Identify which cell holds the provided text, then report its [X, Y] central coordinate. 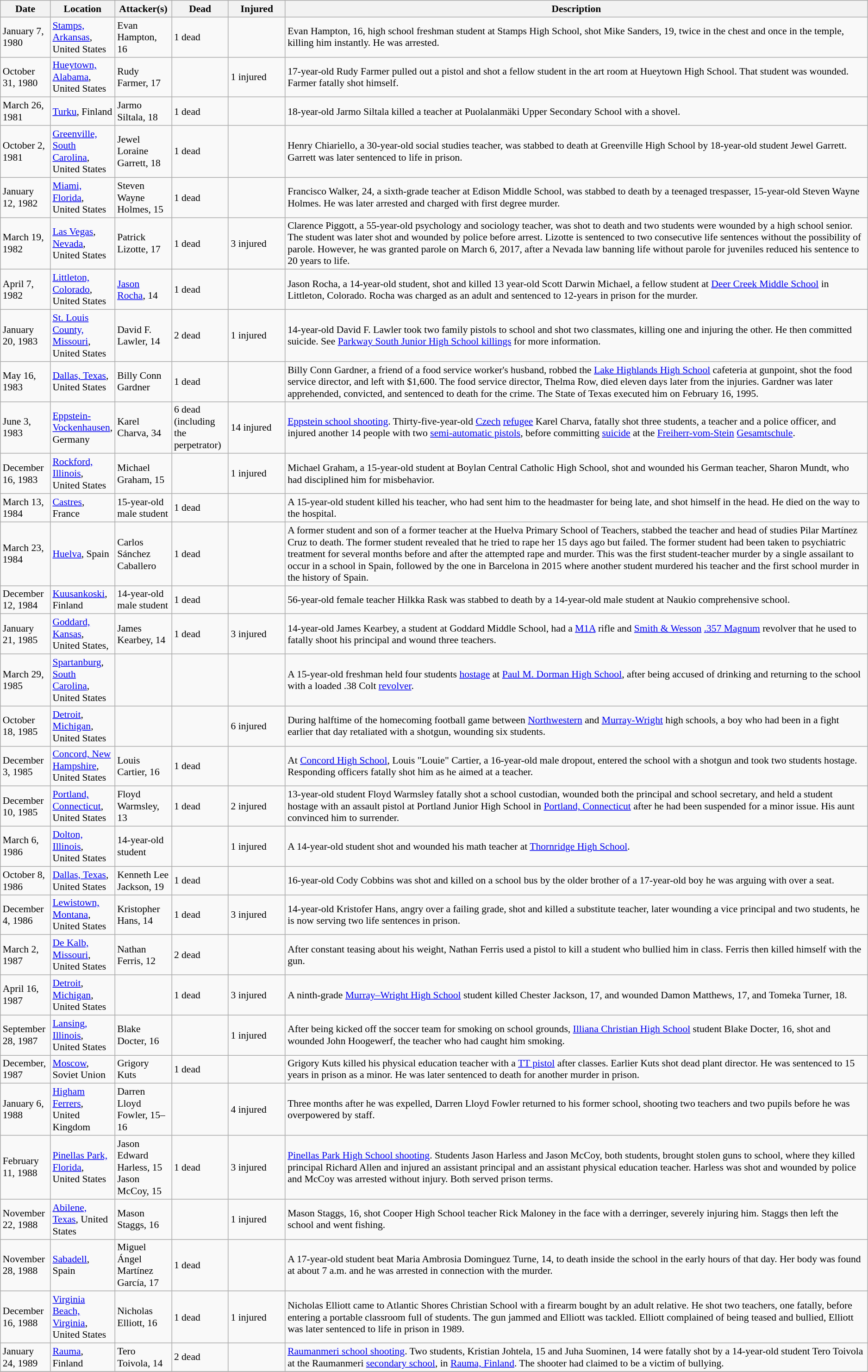
January 24, 1989 [25, 1358]
6 dead (including the perpetrator) [200, 427]
15-year-old male student [144, 507]
Miguel Ángel Martínez García, 17 [144, 1265]
March 23, 1984 [25, 554]
Moscow, Soviet Union [82, 1070]
Jason Edward Harless, 15 Jason McCoy, 15 [144, 1167]
Turku, Finland [82, 111]
Location [82, 9]
Dolton, Illinois, United States [82, 846]
Spartanburg, South Carolina, United States [82, 680]
Billy Conn Gardner [144, 382]
Sabadell, Spain [82, 1265]
November 28, 1988 [25, 1265]
March 2, 1987 [25, 955]
Michael Graham, 15 [144, 474]
March 26, 1981 [25, 111]
Jarmo Siltala, 18 [144, 111]
Kristopher Hans, 14 [144, 915]
March 6, 1986 [25, 846]
A ninth-grade Murray–Wright High School student killed Chester Jackson, 17, and wounded Damon Matthews, 17, and Tomeka Turner, 18. [576, 996]
January 12, 1982 [25, 197]
Rockford, Illinois, United States [82, 474]
Grigory Kuts [144, 1070]
James Kearbey, 14 [144, 634]
Las Vegas, Nevada, United States [82, 244]
David F. Lawler, 14 [144, 336]
Karel Charva, 34 [144, 427]
October 2, 1981 [25, 151]
Kenneth Lee Jackson, 19 [144, 881]
16-year-old Cody Cobbins was shot and killed on a school bus by the older brother of a 17-year-old boy he was arguing with over a seat. [576, 881]
Louis Cartier, 16 [144, 766]
Portland, Connecticut, United States [82, 807]
Eppstein-Vockenhausen, Germany [82, 427]
14-year-old male student [144, 600]
Jewel Loraine Garrett, 18 [144, 151]
Huelva, Spain [82, 554]
Carlos Sánchez Caballero [144, 554]
March 13, 1984 [25, 507]
Stamps, Arkansas, United States [82, 37]
September 28, 1987 [25, 1035]
December 4, 1986 [25, 915]
October 8, 1986 [25, 881]
Steven Wayne Holmes, 15 [144, 197]
St. Louis County, Missouri, United States [82, 336]
May 16, 1983 [25, 382]
A 14-year-old student shot and wounded his math teacher at Thornridge High School. [576, 846]
Goddard, Kansas, United States, [82, 634]
Castres, France [82, 507]
Virginia Beach, Virginia, United States [82, 1317]
Greenville, South Carolina, United States [82, 151]
Patrick Lizotte, 17 [144, 244]
Jason Rocha, 14 [144, 290]
March 29, 1985 [25, 680]
56-year-old female teacher Hilkka Rask was stabbed to death by a 14-year-old male student at Naukio comprehensive school. [576, 600]
Evan Hampton, 16 [144, 37]
Dead [200, 9]
December, 1987 [25, 1070]
Rudy Farmer, 17 [144, 77]
6 injured [256, 726]
June 3, 1983 [25, 427]
Injured [256, 9]
Lansing, Illinois, United States [82, 1035]
December 12, 1984 [25, 600]
Lewistown, Montana, United States [82, 915]
14 injured [256, 427]
14-year-old student [144, 846]
Darren Lloyd Fowler, 15–16 [144, 1109]
Description [576, 9]
18-year-old Jarmo Siltala killed a teacher at Puolalanmäki Upper Secondary School with a shovel. [576, 111]
January 6, 1988 [25, 1109]
Higham Ferrers, United Kingdom [82, 1109]
November 22, 1988 [25, 1220]
De Kalb, Missouri, United States [82, 955]
Tero Toivola, 14 [144, 1358]
February 11, 1988 [25, 1167]
January 20, 1983 [25, 336]
2 injured [256, 807]
Littleton, Colorado, United States [82, 290]
December 16, 1988 [25, 1317]
Blake Docter, 16 [144, 1035]
March 19, 1982 [25, 244]
Nicholas Elliott, 16 [144, 1317]
December 10, 1985 [25, 807]
Hueytown, Alabama, United States [82, 77]
4 injured [256, 1109]
Mason Staggs, 16 [144, 1220]
October 31, 1980 [25, 77]
October 18, 1985 [25, 726]
Concord, New Hampshire, United States [82, 766]
December 3, 1985 [25, 766]
Attacker(s) [144, 9]
Miami, Florida, United States [82, 197]
Rauma, Finland [82, 1358]
Pinellas Park, Florida, United States [82, 1167]
January 7, 1980 [25, 37]
Nathan Ferris, 12 [144, 955]
Floyd Warmsley, 13 [144, 807]
April 16, 1987 [25, 996]
December 16, 1983 [25, 474]
Abilene, Texas, United States [82, 1220]
Kuusankoski, Finland [82, 600]
April 7, 1982 [25, 290]
January 21, 1985 [25, 634]
Date [25, 9]
